Scan for the cell matching the given text and deliver its [X, Y] coordinate at center. 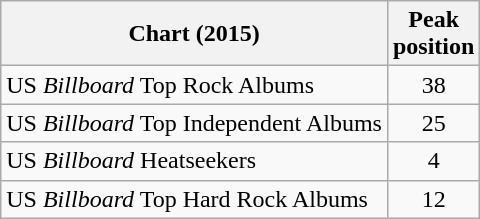
US Billboard Heatseekers [194, 161]
4 [433, 161]
Peakposition [433, 34]
US Billboard Top Hard Rock Albums [194, 199]
Chart (2015) [194, 34]
US Billboard Top Independent Albums [194, 123]
25 [433, 123]
12 [433, 199]
38 [433, 85]
US Billboard Top Rock Albums [194, 85]
